Pinpoint the cell where the given text exists, returning its [x, y] midpoint coordinate. 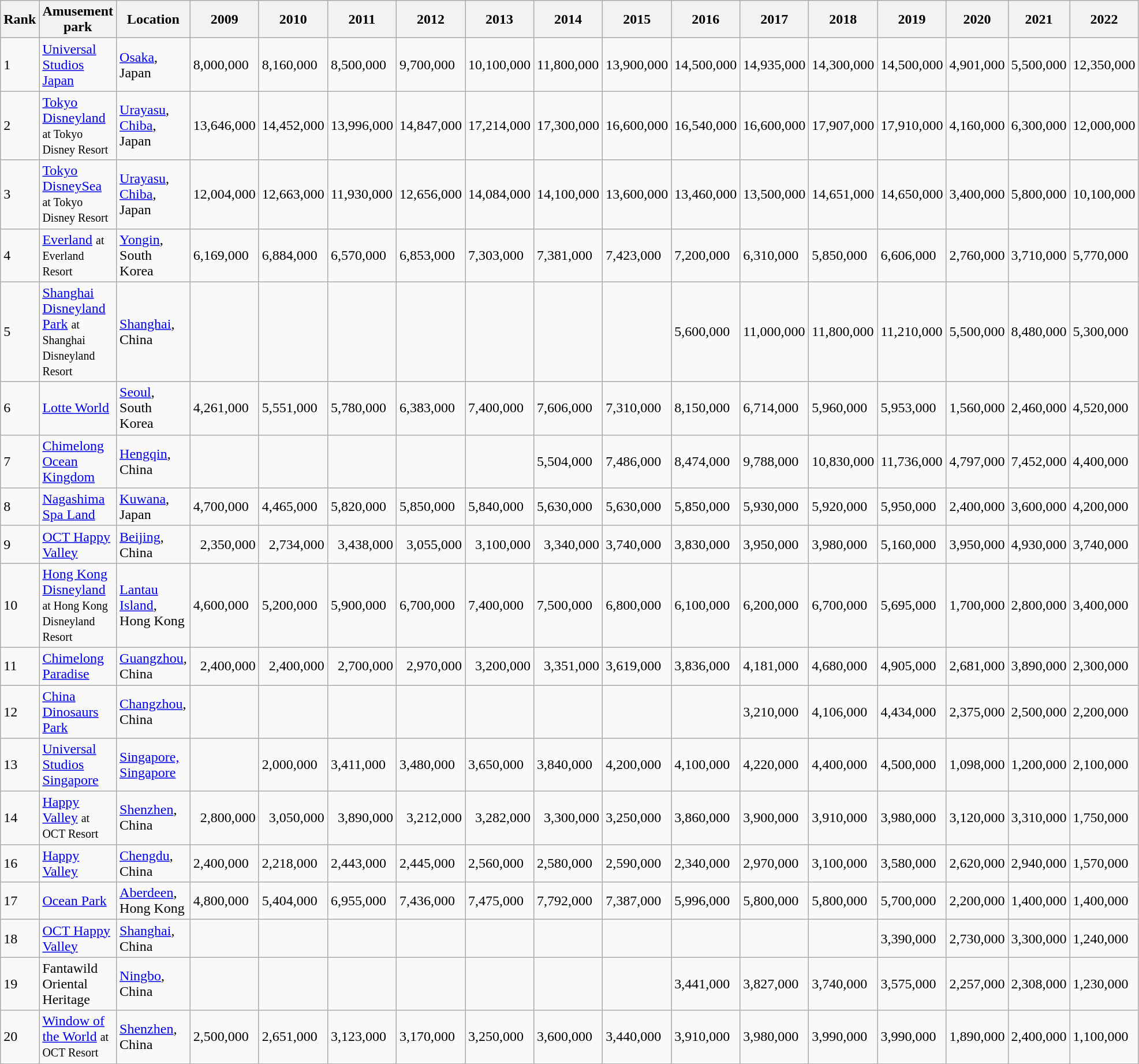
12,350,000 [1104, 65]
4,100,000 [705, 765]
1,230,000 [1104, 984]
6,955,000 [361, 901]
2,681,000 [977, 666]
8,500,000 [361, 65]
Chengdu, China [154, 864]
3,120,000 [977, 818]
Location [154, 20]
2019 [912, 20]
2 [20, 126]
3,050,000 [293, 818]
20 [20, 1037]
Fantawild Oriental Heritage [78, 984]
2,734,000 [293, 544]
5,960,000 [843, 408]
8,150,000 [705, 408]
7 [20, 461]
1,560,000 [977, 408]
Window of the World at OCT Resort [78, 1037]
17,214,000 [500, 126]
6,853,000 [431, 255]
3,860,000 [705, 818]
3,441,000 [705, 984]
2,100,000 [1104, 765]
Changzhou, China [154, 711]
4,500,000 [912, 765]
2016 [705, 20]
1,570,000 [1104, 864]
18 [20, 939]
2,443,000 [361, 864]
3,440,000 [637, 1037]
17 [20, 901]
13,460,000 [705, 194]
4,905,000 [912, 666]
9,700,000 [431, 65]
3 [20, 194]
Hengqin, China [154, 461]
5,160,000 [912, 544]
11,930,000 [361, 194]
5,700,000 [912, 901]
5,300,000 [1104, 331]
4,160,000 [977, 126]
Seoul, South Korea [154, 408]
4,600,000 [224, 605]
7,452,000 [1039, 461]
14,100,000 [568, 194]
5,780,000 [361, 408]
7,436,000 [431, 901]
14,650,000 [912, 194]
6,884,000 [293, 255]
13,600,000 [637, 194]
1,700,000 [977, 605]
8 [20, 507]
6,800,000 [637, 605]
8,160,000 [293, 65]
Everland at Everland Resort [78, 255]
6,714,000 [775, 408]
4,465,000 [293, 507]
14,847,000 [431, 126]
3,210,000 [775, 711]
5,900,000 [361, 605]
3,575,000 [912, 984]
4,220,000 [775, 765]
5,930,000 [775, 507]
16 [20, 864]
4,800,000 [224, 901]
2020 [977, 20]
3,055,000 [431, 544]
10 [20, 605]
Happy Valley at OCT Resort [78, 818]
1,098,000 [977, 765]
2,620,000 [977, 864]
4,797,000 [977, 461]
5,404,000 [293, 901]
2,560,000 [500, 864]
7,200,000 [705, 255]
6,169,000 [224, 255]
Chimelong Ocean Kingdom [78, 461]
2,580,000 [568, 864]
3,170,000 [431, 1037]
1,200,000 [1039, 765]
11 [20, 666]
2018 [843, 20]
6 [20, 408]
6,310,000 [775, 255]
5,996,000 [705, 901]
3,580,000 [912, 864]
4,680,000 [843, 666]
2011 [361, 20]
2017 [775, 20]
3,619,000 [637, 666]
2,340,000 [705, 864]
2,760,000 [977, 255]
11,736,000 [912, 461]
17,907,000 [843, 126]
Aberdeen, Hong Kong [154, 901]
3,200,000 [500, 666]
7,310,000 [637, 408]
1,240,000 [1104, 939]
4,434,000 [912, 711]
1,100,000 [1104, 1037]
Ocean Park [78, 901]
14,651,000 [843, 194]
4,901,000 [977, 65]
5,920,000 [843, 507]
4,930,000 [1039, 544]
16,540,000 [705, 126]
Lotte World [78, 408]
Osaka, Japan [154, 65]
Happy Valley [78, 864]
3,650,000 [500, 765]
2,300,000 [1104, 666]
6,383,000 [431, 408]
17,300,000 [568, 126]
4,261,000 [224, 408]
4 [20, 255]
2010 [293, 20]
2,700,000 [361, 666]
Universal Studios Japan [78, 65]
3,390,000 [912, 939]
2,445,000 [431, 864]
2014 [568, 20]
2009 [224, 20]
5,695,000 [912, 605]
3,830,000 [705, 544]
11,000,000 [775, 331]
2021 [1039, 20]
3,836,000 [705, 666]
5,600,000 [705, 331]
3,282,000 [500, 818]
17,910,000 [912, 126]
6,570,000 [361, 255]
2,375,000 [977, 711]
Singapore, Singapore [154, 765]
Universal Studios Singapore [78, 765]
7,606,000 [568, 408]
7,303,000 [500, 255]
3,900,000 [775, 818]
4,520,000 [1104, 408]
Amusement park [78, 20]
12,004,000 [224, 194]
2013 [500, 20]
2,460,000 [1039, 408]
3,351,000 [568, 666]
2,257,000 [977, 984]
7,792,000 [568, 901]
Tokyo Disneyland at Tokyo Disney Resort [78, 126]
3,340,000 [568, 544]
3,480,000 [431, 765]
14,084,000 [500, 194]
Hong Kong Disneyland at Hong Kong Disneyland Resort [78, 605]
Guangzhou, China [154, 666]
7,387,000 [637, 901]
Lantau Island, Hong Kong [154, 605]
4,106,000 [843, 711]
7,381,000 [568, 255]
5,770,000 [1104, 255]
3,710,000 [1039, 255]
Beijing, China [154, 544]
4,181,000 [775, 666]
13,500,000 [775, 194]
8,474,000 [705, 461]
7,486,000 [637, 461]
13,646,000 [224, 126]
12,000,000 [1104, 126]
5,840,000 [500, 507]
1,890,000 [977, 1037]
Chimelong Paradise [78, 666]
5,551,000 [293, 408]
Shanghai Disneyland Park at Shanghai Disneyland Resort [78, 331]
14,452,000 [293, 126]
3,310,000 [1039, 818]
12,663,000 [293, 194]
5 [20, 331]
8,480,000 [1039, 331]
2,730,000 [977, 939]
2022 [1104, 20]
Yongin, South Korea [154, 255]
2,308,000 [1039, 984]
China Dinosaurs Park [78, 711]
7,500,000 [568, 605]
Tokyo DisneySea at Tokyo Disney Resort [78, 194]
2012 [431, 20]
Rank [20, 20]
11,210,000 [912, 331]
3,411,000 [361, 765]
5,504,000 [568, 461]
14 [20, 818]
12,656,000 [431, 194]
2,940,000 [1039, 864]
6,100,000 [705, 605]
Nagashima Spa Land [78, 507]
3,827,000 [775, 984]
3,212,000 [431, 818]
12 [20, 711]
6,606,000 [912, 255]
2,350,000 [224, 544]
13 [20, 765]
19 [20, 984]
5,200,000 [293, 605]
2,651,000 [293, 1037]
9 [20, 544]
Ningbo, China [154, 984]
9,788,000 [775, 461]
3,438,000 [361, 544]
5,950,000 [912, 507]
6,200,000 [775, 605]
2015 [637, 20]
3,840,000 [568, 765]
5,820,000 [361, 507]
Kuwana, Japan [154, 507]
6,300,000 [1039, 126]
14,935,000 [775, 65]
14,300,000 [843, 65]
10,830,000 [843, 461]
2,590,000 [637, 864]
13,996,000 [361, 126]
2,218,000 [293, 864]
5,953,000 [912, 408]
1,750,000 [1104, 818]
1 [20, 65]
13,900,000 [637, 65]
7,475,000 [500, 901]
7,423,000 [637, 255]
8,000,000 [224, 65]
2,000,000 [293, 765]
3,123,000 [361, 1037]
4,700,000 [224, 507]
